For the text-containing cell, return its midpoint in [X, Y] coordinate format. 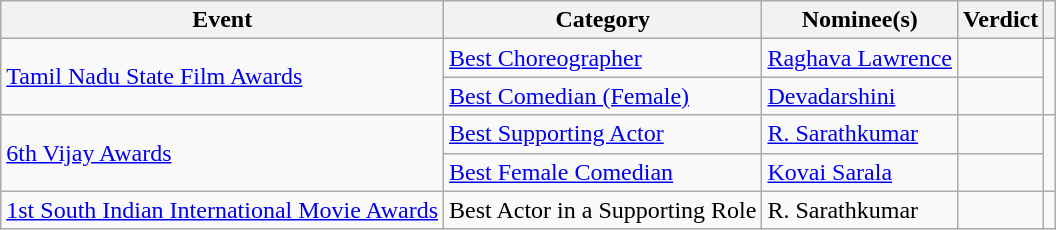
Best Comedian (Female) [603, 96]
Verdict [1001, 20]
Nominee(s) [860, 20]
Best Choreographer [603, 58]
1st South Indian International Movie Awards [222, 210]
Raghava Lawrence [860, 58]
Best Actor in a Supporting Role [603, 210]
Event [222, 20]
Devadarshini [860, 96]
Best Female Comedian [603, 172]
Best Supporting Actor [603, 134]
Tamil Nadu State Film Awards [222, 77]
6th Vijay Awards [222, 153]
Kovai Sarala [860, 172]
Category [603, 20]
